For the text-containing cell, return its midpoint in [X, Y] coordinate format. 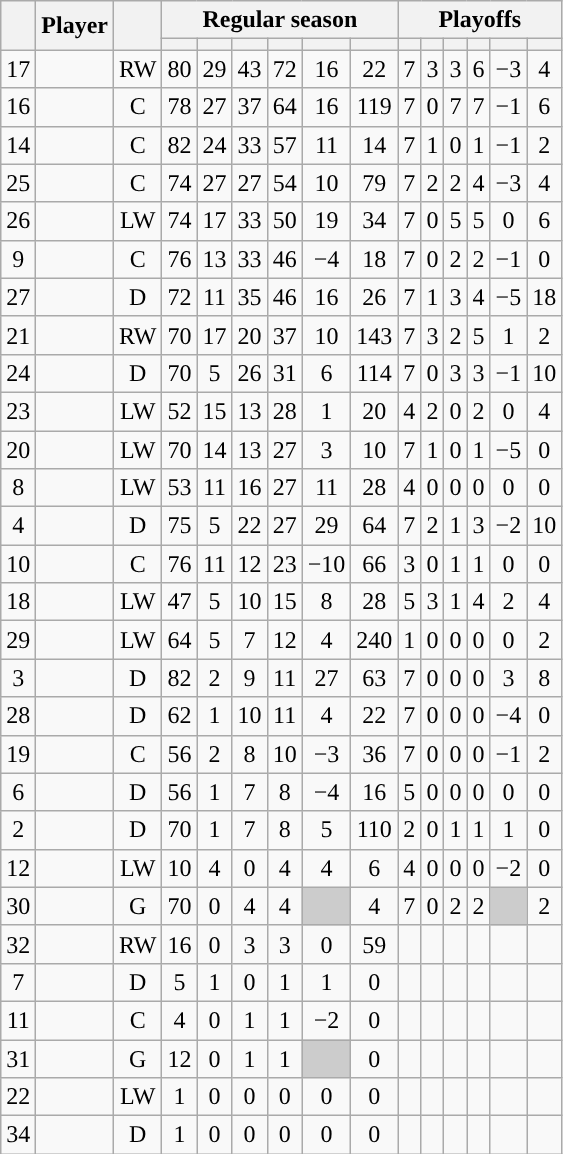
114 [374, 373]
63 [374, 678]
47 [180, 602]
52 [180, 411]
32 [18, 944]
21 [18, 335]
36 [374, 754]
50 [284, 221]
43 [250, 69]
143 [374, 335]
Regular season [280, 20]
110 [374, 830]
25 [18, 183]
59 [374, 944]
66 [374, 564]
78 [180, 107]
30 [18, 906]
Player [75, 26]
57 [284, 145]
−10 [326, 564]
35 [250, 297]
240 [374, 640]
53 [180, 488]
119 [374, 107]
Playoffs [480, 20]
79 [374, 183]
75 [180, 526]
80 [180, 69]
62 [180, 716]
54 [284, 183]
